Output the [X, Y] coordinate of the center of the cell containing the given text.  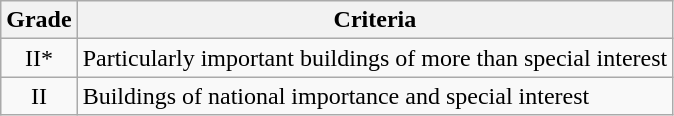
Particularly important buildings of more than special interest [375, 58]
Criteria [375, 20]
II* [39, 58]
Buildings of national importance and special interest [375, 96]
Grade [39, 20]
II [39, 96]
